For the text-containing cell, return its midpoint in (x, y) coordinate format. 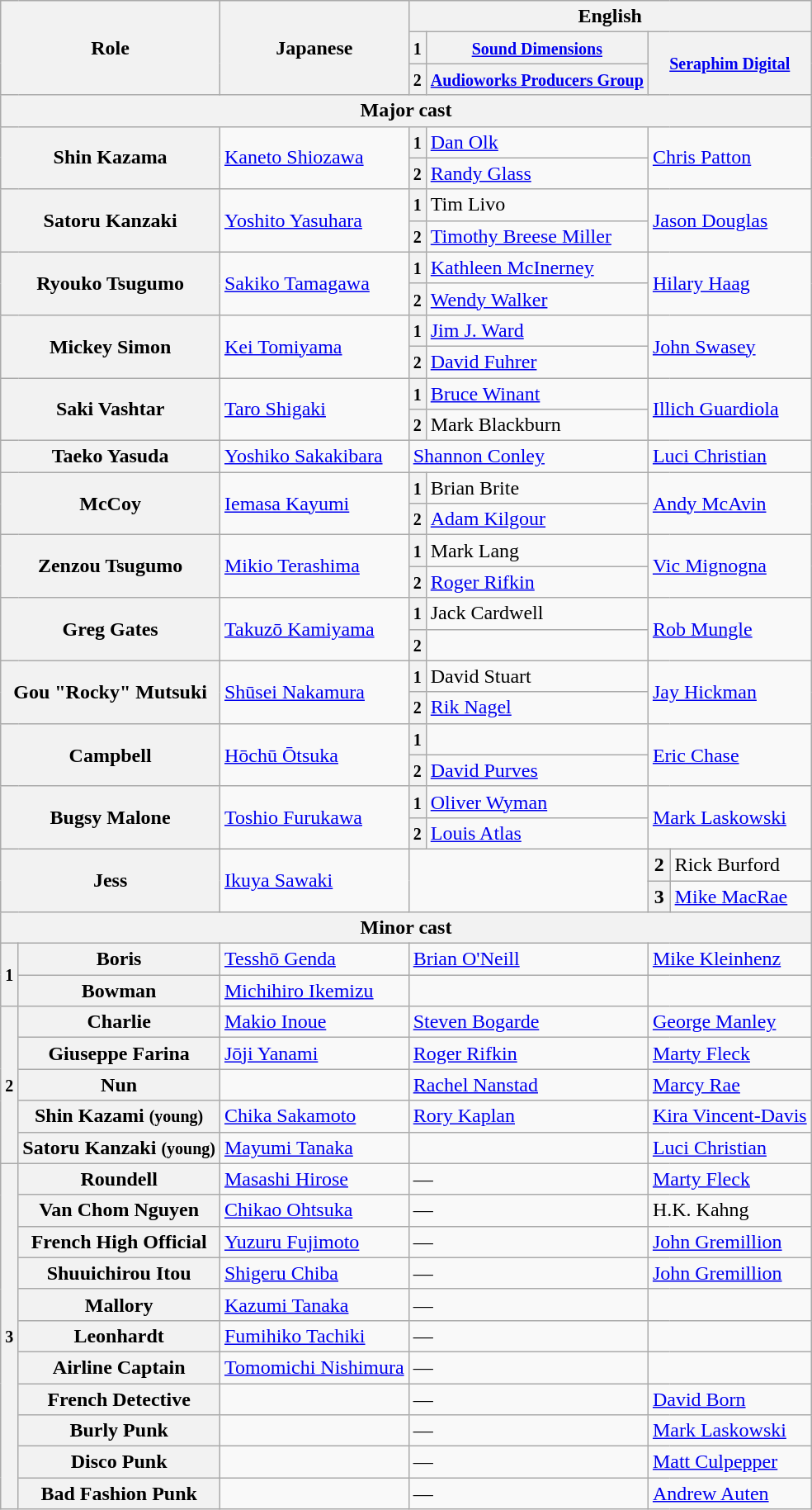
Yoshiko Sakakibara (314, 457)
Rachel Nanstad (528, 1085)
Chikao Ohtsuka (314, 1210)
Seraphim Digital (729, 64)
Burly Punk (119, 1431)
Mickey Simon (111, 346)
Major cast (406, 111)
Louis Atlas (536, 833)
Fumihiko Tachiki (314, 1336)
David Stuart (536, 676)
Matt Culpepper (729, 1462)
Eric Chase (729, 755)
Hilary Haag (729, 283)
Iemasa Kayumi (314, 504)
Kei Tomiyama (314, 346)
H.K. Kahng (729, 1210)
Shin Kazami (young) (119, 1116)
Minor cast (406, 928)
Yuzuru Fujimoto (314, 1242)
Tim Livo (536, 205)
Mayumi Tanaka (314, 1148)
David Born (729, 1399)
McCoy (111, 504)
Hōchū Ōtsuka (314, 755)
Kathleen McInerney (536, 267)
Toshio Furukawa (314, 817)
Adam Kilgour (536, 519)
David Purves (536, 770)
Giuseppe Farina (119, 1053)
Marcy Rae (729, 1085)
Rick Burford (741, 864)
Taro Shigaki (314, 409)
Kira Vincent-Davis (729, 1116)
Gou "Rocky" Mutsuki (111, 692)
Chika Sakamoto (314, 1116)
French High Official (119, 1242)
Jōji Yanami (314, 1053)
Bugsy Malone (111, 817)
Satoru Kanzaki (111, 220)
Disco Punk (119, 1462)
Brian O'Neill (528, 959)
Oliver Wyman (536, 802)
Jess (111, 880)
Sakiko Tamagawa (314, 283)
Randy Glass (536, 173)
Andy McAvin (729, 504)
French Detective (119, 1399)
Wendy Walker (536, 299)
Airline Captain (119, 1367)
Timothy Breese Miller (536, 236)
Ikuya Sawaki (314, 880)
Van Chom Nguyen (119, 1210)
Jim J. Ward (536, 330)
Masashi Hirose (314, 1179)
Satoru Kanzaki (young) (119, 1148)
Boris (119, 959)
Mike MacRae (741, 896)
Taeko Yasuda (111, 457)
Campbell (111, 755)
Tomomichi Nishimura (314, 1367)
Steven Bogarde (528, 1022)
Takuzō Kamiyama (314, 629)
Leonhardt (119, 1336)
Jay Hickman (729, 692)
Ryouko Tsugumo (111, 283)
Mark Lang (536, 551)
Shannon Conley (528, 457)
George Manley (729, 1022)
Audioworks Producers Group (536, 79)
Tesshō Genda (314, 959)
Mikio Terashima (314, 566)
Bruce Winant (536, 394)
Michihiro Ikemizu (314, 991)
Yoshito Yasuhara (314, 220)
Role (111, 48)
Mark Blackburn (536, 425)
David Fuhrer (536, 362)
Jason Douglas (729, 220)
Vic Mignogna (729, 566)
Shūsei Nakamura (314, 692)
Shigeru Chiba (314, 1273)
Saki Vashtar (111, 409)
Mallory (119, 1304)
Rob Mungle (729, 629)
Roundell (119, 1179)
John Swasey (729, 346)
Kaneto Shiozawa (314, 158)
Illich Guardiola (729, 409)
Charlie (119, 1022)
Bad Fashion Punk (119, 1493)
Brian Brite (536, 488)
Shuuichirou Itou (119, 1273)
Jack Cardwell (536, 613)
Nun (119, 1085)
Makio Inoue (314, 1022)
Bowman (119, 991)
Andrew Auten (729, 1493)
Chris Patton (729, 158)
Dan Olk (536, 142)
Mike Kleinhenz (729, 959)
Rik Nagel (536, 708)
Shin Kazama (111, 158)
Zenzou Tsugumo (111, 566)
Rory Kaplan (528, 1116)
Kazumi Tanaka (314, 1304)
Japanese (314, 48)
Greg Gates (111, 629)
English (610, 17)
Sound Dimensions (536, 48)
